Return the [X, Y] coordinate for the center point of the cell that contains the specified text.  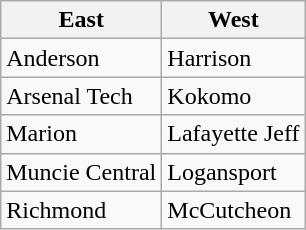
Anderson [82, 58]
Arsenal Tech [82, 96]
Marion [82, 134]
Muncie Central [82, 172]
East [82, 20]
Logansport [234, 172]
West [234, 20]
Lafayette Jeff [234, 134]
McCutcheon [234, 210]
Harrison [234, 58]
Richmond [82, 210]
Kokomo [234, 96]
